Search for the cell housing the specified text and yield its [x, y] center coordinate. 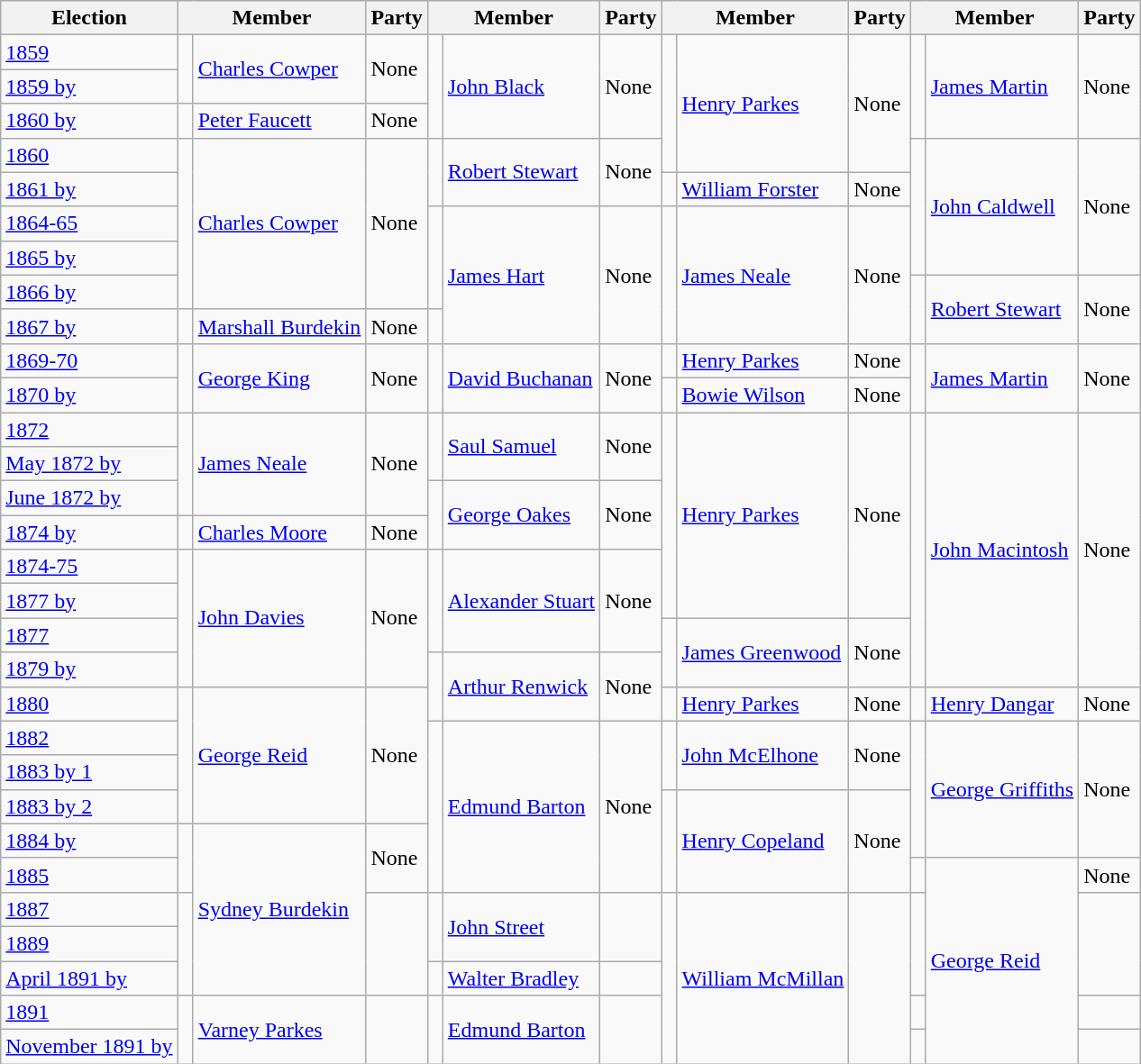
1891 [89, 1013]
November 1891 by [89, 1047]
1877 [89, 635]
1870 by [89, 395]
Election [89, 18]
1889 [89, 943]
1883 by 2 [89, 806]
1867 by [89, 326]
1874 by [89, 532]
1880 [89, 704]
Peter Faucett [279, 121]
Charles Moore [279, 532]
James Hart [521, 275]
1874-75 [89, 567]
May 1872 by [89, 464]
John McElhone [762, 755]
1866 by [89, 292]
1864-65 [89, 223]
George Griffiths [1002, 789]
William McMillan [762, 978]
1861 by [89, 189]
Alexander Stuart [521, 601]
1872 [89, 430]
George King [279, 377]
1860 by [89, 121]
James Greenwood [762, 652]
John Black [521, 86]
1885 [89, 875]
David Buchanan [521, 377]
1859 by [89, 86]
Saul Samuel [521, 447]
Henry Copeland [762, 841]
April 1891 by [89, 978]
John Caldwell [1002, 206]
1869-70 [89, 360]
1860 [89, 155]
Walter Bradley [521, 978]
1887 [89, 909]
1865 by [89, 258]
Arthur Renwick [521, 687]
June 1872 by [89, 498]
1882 [89, 738]
Marshall Burdekin [279, 326]
1879 by [89, 669]
George Oakes [521, 515]
1859 [89, 52]
1877 by [89, 601]
Henry Dangar [1002, 704]
William Forster [762, 189]
Varney Parkes [279, 1030]
John Street [521, 926]
1883 by 1 [89, 772]
Bowie Wilson [762, 395]
1884 by [89, 841]
John Macintosh [1002, 550]
Sydney Burdekin [279, 909]
John Davies [279, 618]
